Return the (x, y) coordinate for the center point of the cell that contains the specified text.  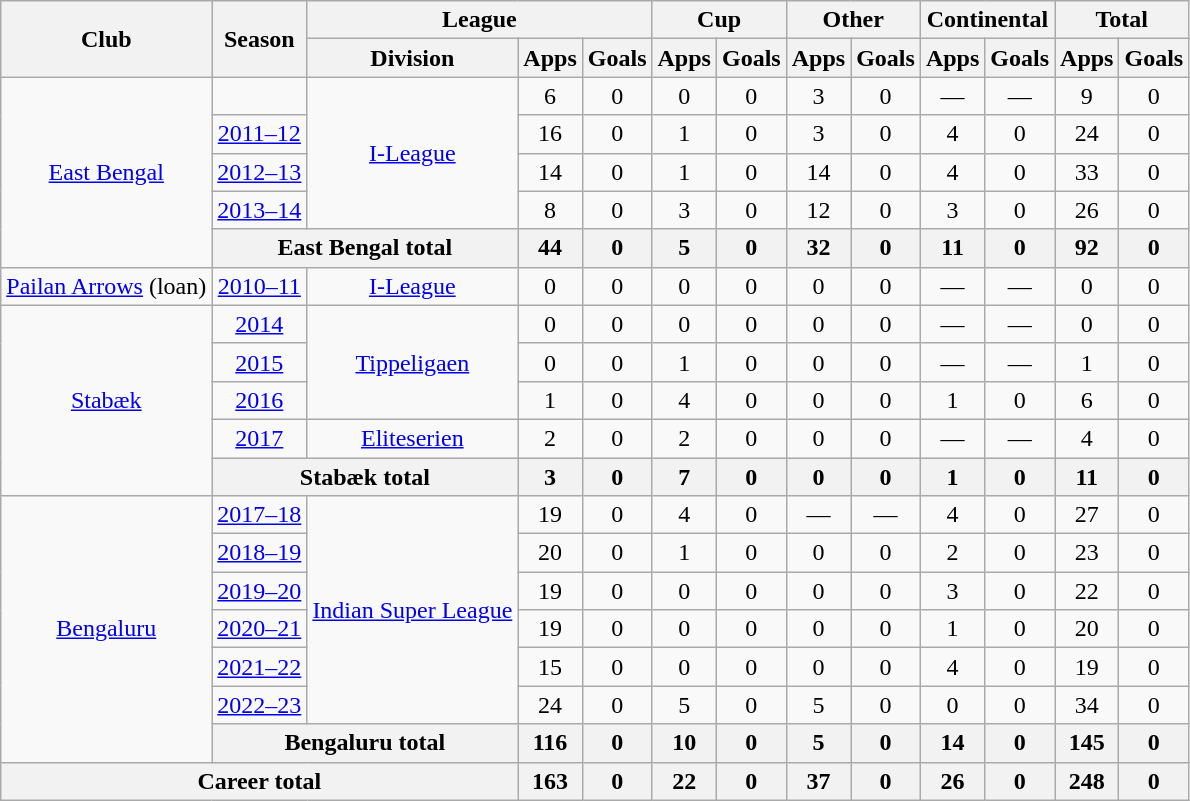
248 (1087, 781)
2021–22 (260, 667)
East Bengal (106, 172)
2016 (260, 400)
15 (550, 667)
Stabæk (106, 400)
2017–18 (260, 515)
2020–21 (260, 629)
2014 (260, 324)
10 (684, 743)
37 (818, 781)
2022–23 (260, 705)
16 (550, 134)
7 (684, 477)
8 (550, 210)
Stabæk total (365, 477)
East Bengal total (365, 248)
Division (412, 58)
2010–11 (260, 286)
Eliteserien (412, 438)
2015 (260, 362)
145 (1087, 743)
Continental (987, 20)
2019–20 (260, 591)
League (480, 20)
27 (1087, 515)
Other (853, 20)
2018–19 (260, 553)
12 (818, 210)
44 (550, 248)
Cup (719, 20)
33 (1087, 172)
34 (1087, 705)
Career total (260, 781)
Tippeligaen (412, 362)
2012–13 (260, 172)
2011–12 (260, 134)
Total (1122, 20)
9 (1087, 96)
2013–14 (260, 210)
Bengaluru total (365, 743)
23 (1087, 553)
Club (106, 39)
Pailan Arrows (loan) (106, 286)
Season (260, 39)
116 (550, 743)
Indian Super League (412, 610)
Bengaluru (106, 629)
32 (818, 248)
163 (550, 781)
92 (1087, 248)
2017 (260, 438)
